Output the (X, Y) coordinate of the center of the cell containing the given text.  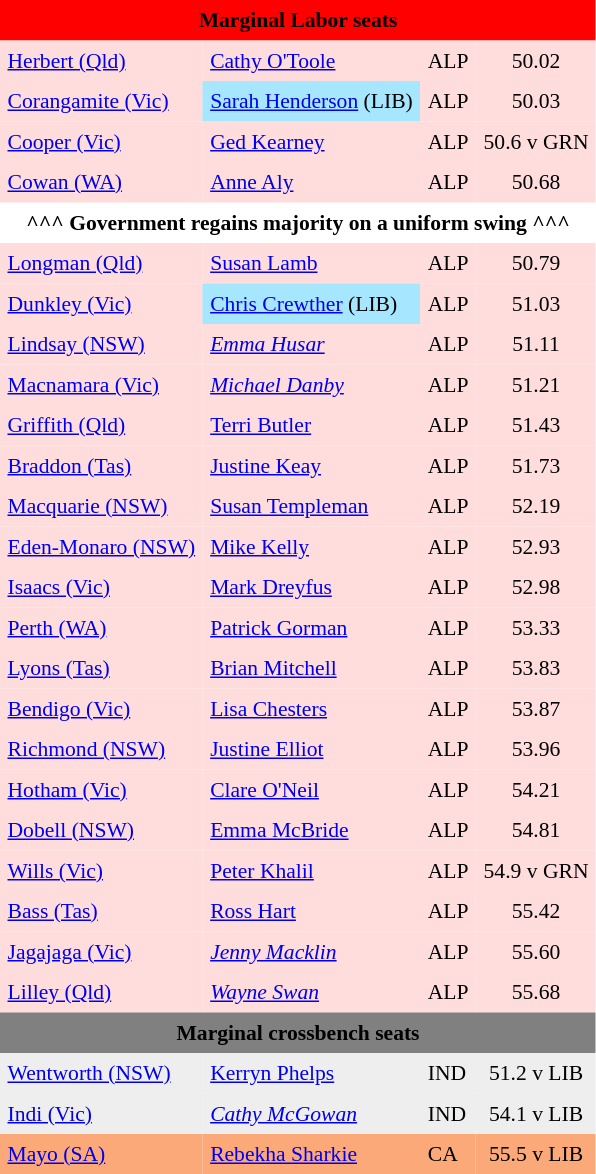
54.1 v LIB (536, 1113)
53.33 (536, 627)
Patrick Gorman (312, 627)
50.68 (536, 182)
Anne Aly (312, 182)
Indi (Vic) (102, 1113)
Braddon (Tas) (102, 465)
Mike Kelly (312, 546)
51.03 (536, 303)
Cathy McGowan (312, 1113)
Lisa Chesters (312, 708)
54.9 v GRN (536, 870)
52.19 (536, 506)
Justine Keay (312, 465)
51.43 (536, 425)
Michael Danby (312, 384)
Mayo (SA) (102, 1154)
50.6 v GRN (536, 141)
Terri Butler (312, 425)
50.02 (536, 60)
50.03 (536, 101)
Emma Husar (312, 344)
Macnamara (Vic) (102, 384)
Emma McBride (312, 830)
Griffith (Qld) (102, 425)
Kerryn Phelps (312, 1073)
Macquarie (NSW) (102, 506)
Ross Hart (312, 911)
Herbert (Qld) (102, 60)
54.21 (536, 789)
Susan Lamb (312, 263)
Chris Crewther (LIB) (312, 303)
Cowan (WA) (102, 182)
Isaacs (Vic) (102, 587)
52.93 (536, 546)
Cooper (Vic) (102, 141)
Bendigo (Vic) (102, 708)
Rebekha Sharkie (312, 1154)
Mark Dreyfus (312, 587)
Justine Elliot (312, 749)
Peter Khalil (312, 870)
Eden-Monaro (NSW) (102, 546)
Dobell (NSW) (102, 830)
53.87 (536, 708)
51.21 (536, 384)
Marginal Labor seats (298, 20)
Marginal crossbench seats (298, 1032)
53.83 (536, 668)
Lindsay (NSW) (102, 344)
Dunkley (Vic) (102, 303)
55.5 v LIB (536, 1154)
Jagajaga (Vic) (102, 951)
55.60 (536, 951)
Richmond (NSW) (102, 749)
Longman (Qld) (102, 263)
Corangamite (Vic) (102, 101)
55.68 (536, 992)
Susan Templeman (312, 506)
55.42 (536, 911)
Clare O'Neil (312, 789)
CA (448, 1154)
51.73 (536, 465)
Wayne Swan (312, 992)
54.81 (536, 830)
Lyons (Tas) (102, 668)
^^^ Government regains majority on a uniform swing ^^^ (298, 222)
Wentworth (NSW) (102, 1073)
Jenny Macklin (312, 951)
50.79 (536, 263)
Ged Kearney (312, 141)
Perth (WA) (102, 627)
53.96 (536, 749)
Hotham (Vic) (102, 789)
51.2 v LIB (536, 1073)
52.98 (536, 587)
Brian Mitchell (312, 668)
Bass (Tas) (102, 911)
Lilley (Qld) (102, 992)
51.11 (536, 344)
Wills (Vic) (102, 870)
Cathy O'Toole (312, 60)
Sarah Henderson (LIB) (312, 101)
